From the cell containing the given text, extract its center point as (X, Y) coordinate. 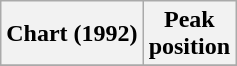
Chart (1992) (72, 34)
Peakposition (189, 34)
